Search for the cell housing the specified text and yield its [X, Y] center coordinate. 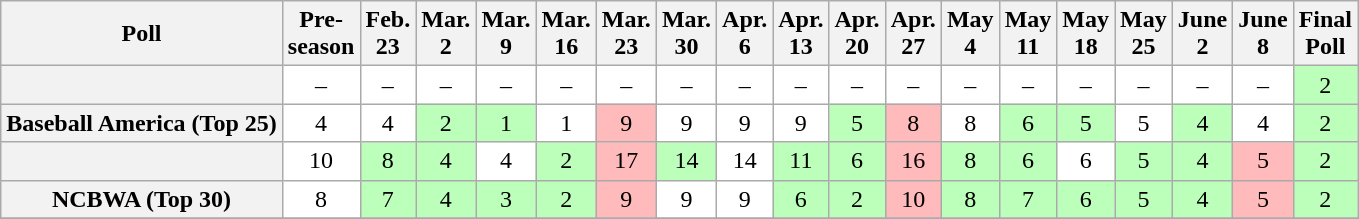
Mar.16 [566, 34]
Baseball America (Top 25) [142, 123]
Apr.27 [913, 34]
May18 [1086, 34]
NCBWA (Top 30) [142, 199]
Mar.30 [686, 34]
June8 [1263, 34]
11 [801, 161]
3 [506, 199]
Pre-season [321, 34]
16 [913, 161]
June2 [1202, 34]
17 [626, 161]
Apr.20 [857, 34]
Apr.6 [745, 34]
Mar.23 [626, 34]
Feb.23 [388, 34]
May4 [970, 34]
FinalPoll [1325, 34]
Mar.2 [446, 34]
May11 [1028, 34]
Apr.13 [801, 34]
May25 [1144, 34]
Poll [142, 34]
Mar.9 [506, 34]
